Provide the [x, y] coordinate of the cell's center where the given text is located.  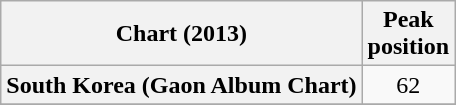
Peakposition [408, 34]
62 [408, 85]
South Korea (Gaon Album Chart) [182, 85]
Chart (2013) [182, 34]
